From the cell containing the given text, extract its center point as (x, y) coordinate. 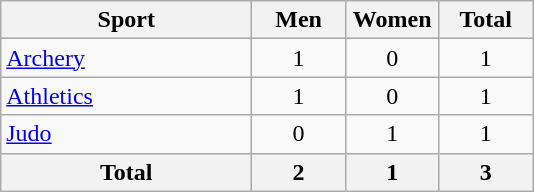
Athletics (126, 96)
Women (392, 20)
Sport (126, 20)
Judo (126, 134)
Men (299, 20)
2 (299, 172)
Archery (126, 58)
3 (486, 172)
